Scan for the cell matching the given text and deliver its (x, y) coordinate at center. 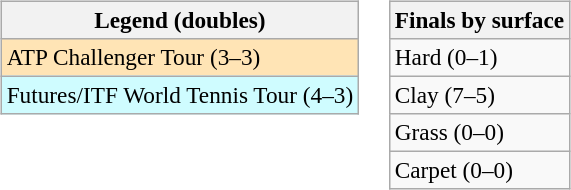
Grass (0–0) (479, 133)
Carpet (0–0) (479, 171)
Hard (0–1) (479, 57)
ATP Challenger Tour (3–3) (180, 57)
Finals by surface (479, 20)
Futures/ITF World Tennis Tour (4–3) (180, 95)
Legend (doubles) (180, 20)
Clay (7–5) (479, 95)
